From the cell containing the given text, extract its center point as [x, y] coordinate. 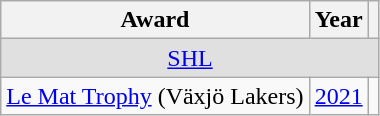
2021 [338, 96]
Le Mat Trophy (Växjö Lakers) [155, 96]
Year [338, 20]
SHL [190, 58]
Award [155, 20]
